Identify which cell holds the provided text, then report its [X, Y] central coordinate. 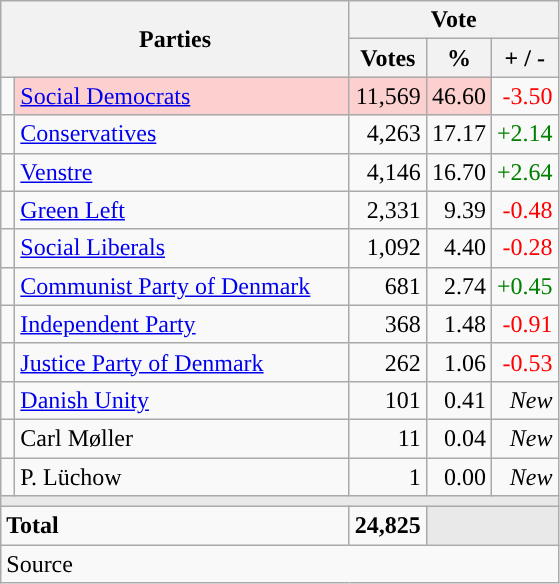
Justice Party of Denmark [182, 362]
-0.53 [524, 362]
% [458, 58]
Carl Møller [182, 438]
Social Liberals [182, 248]
P. Lüchow [182, 477]
Social Democrats [182, 96]
1.06 [458, 362]
Parties [176, 39]
-0.28 [524, 248]
2,331 [388, 210]
368 [388, 324]
Danish Unity [182, 400]
1,092 [388, 248]
+2.64 [524, 172]
+0.45 [524, 286]
Communist Party of Denmark [182, 286]
4.40 [458, 248]
+ / - [524, 58]
Vote [454, 20]
16.70 [458, 172]
0.00 [458, 477]
0.41 [458, 400]
Votes [388, 58]
11,569 [388, 96]
4,263 [388, 134]
Venstre [182, 172]
9.39 [458, 210]
46.60 [458, 96]
681 [388, 286]
262 [388, 362]
1 [388, 477]
-0.48 [524, 210]
-0.91 [524, 324]
Source [280, 564]
4,146 [388, 172]
Green Left [182, 210]
+2.14 [524, 134]
-3.50 [524, 96]
Conservatives [182, 134]
Total [176, 526]
17.17 [458, 134]
101 [388, 400]
1.48 [458, 324]
Independent Party [182, 324]
2.74 [458, 286]
24,825 [388, 526]
0.04 [458, 438]
11 [388, 438]
